Determine the [x, y] coordinate at the center of the cell enclosing the given text.  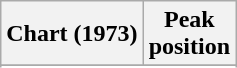
Peak position [189, 34]
Chart (1973) [72, 34]
